Detect which cell encompasses the target text, then output its (x, y) center coordinate. 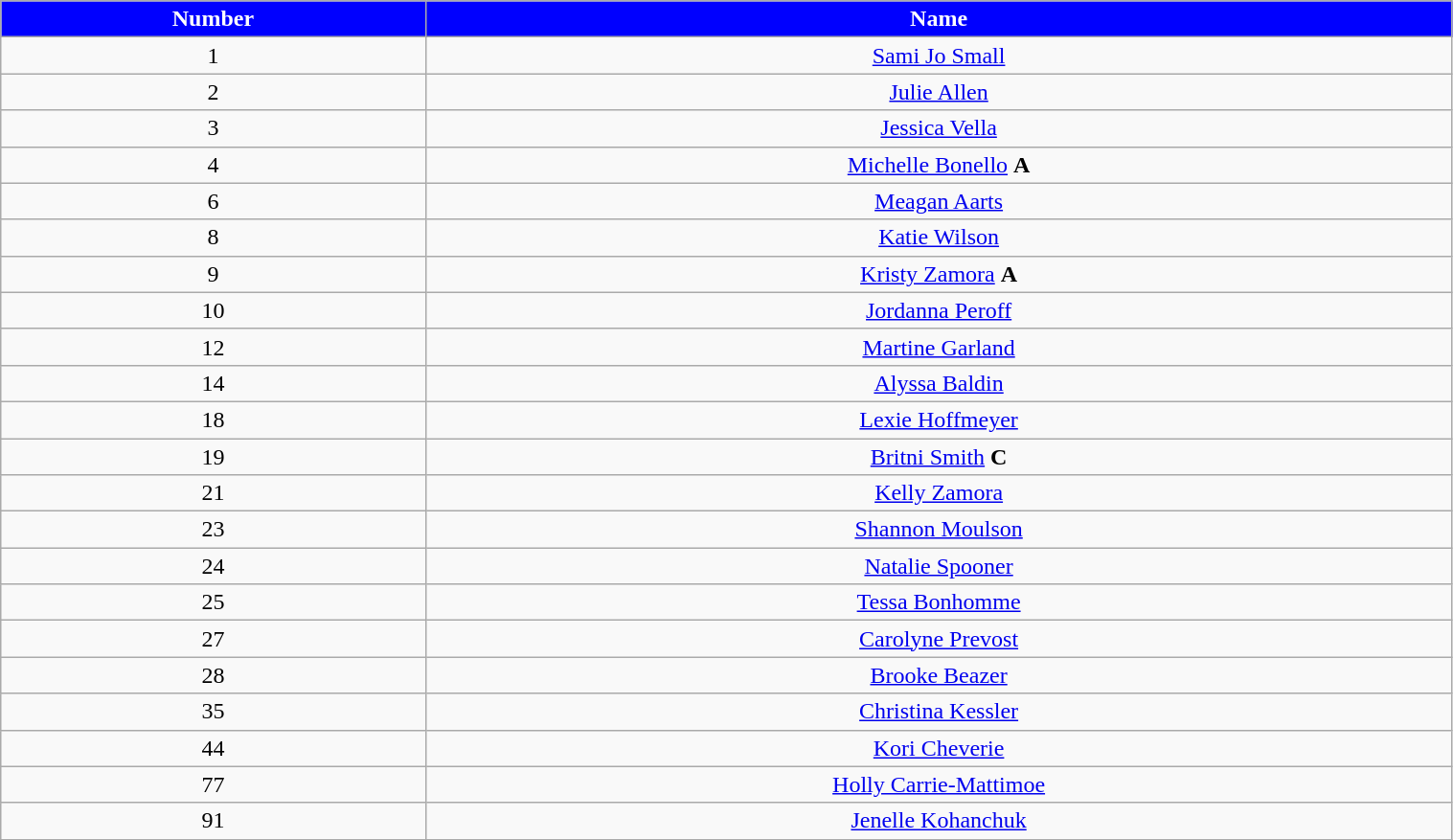
Carolyne Prevost (939, 639)
28 (213, 675)
Natalie Spooner (939, 566)
Lexie Hoffmeyer (939, 420)
14 (213, 383)
Jenelle Kohanchuk (939, 821)
Alyssa Baldin (939, 383)
Brooke Beazer (939, 675)
Kori Cheverie (939, 748)
10 (213, 310)
Sami Jo Small (939, 56)
6 (213, 201)
23 (213, 530)
Michelle Bonello A (939, 165)
Tessa Bonhomme (939, 602)
25 (213, 602)
Kelly Zamora (939, 493)
3 (213, 128)
44 (213, 748)
77 (213, 784)
Julie Allen (939, 92)
Name (939, 19)
Jessica Vella (939, 128)
Holly Carrie-Mattimoe (939, 784)
2 (213, 92)
Number (213, 19)
24 (213, 566)
1 (213, 56)
27 (213, 639)
Jordanna Peroff (939, 310)
12 (213, 347)
18 (213, 420)
Martine Garland (939, 347)
Christina Kessler (939, 712)
35 (213, 712)
Kristy Zamora A (939, 274)
9 (213, 274)
Katie Wilson (939, 238)
Britni Smith C (939, 457)
19 (213, 457)
91 (213, 821)
21 (213, 493)
8 (213, 238)
4 (213, 165)
Shannon Moulson (939, 530)
Meagan Aarts (939, 201)
